Return [x, y] of the center of cell containing provided text 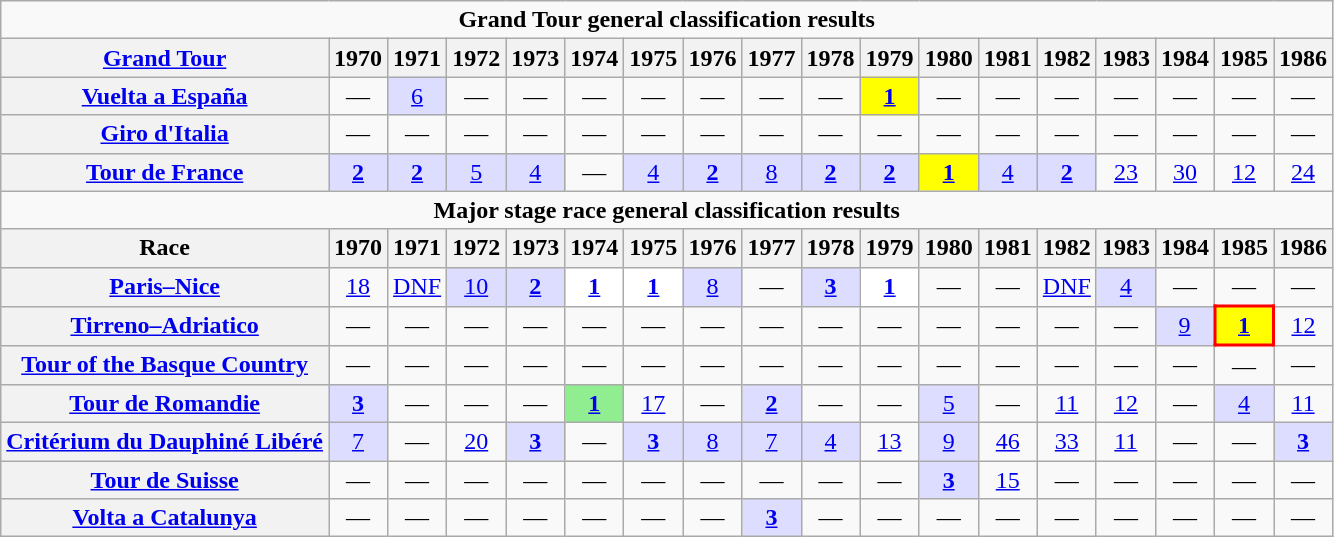
15 [1008, 479]
18 [358, 286]
Giro d'Italia [165, 134]
Tour de France [165, 172]
Volta a Catalunya [165, 518]
Vuelta a España [165, 96]
Grand Tour [165, 58]
Major stage race general classification results [667, 210]
23 [1126, 172]
20 [476, 441]
17 [654, 403]
13 [890, 441]
Race [165, 248]
10 [476, 286]
24 [1304, 172]
33 [1066, 441]
6 [418, 96]
Tour of the Basque Country [165, 366]
Grand Tour general classification results [667, 20]
Paris–Nice [165, 286]
Tirreno–Adriatico [165, 326]
Critérium du Dauphiné Libéré [165, 441]
30 [1184, 172]
46 [1008, 441]
Tour de Suisse [165, 479]
Tour de Romandie [165, 403]
